Locate the cell with the specified text and output its (x, y) center coordinate. 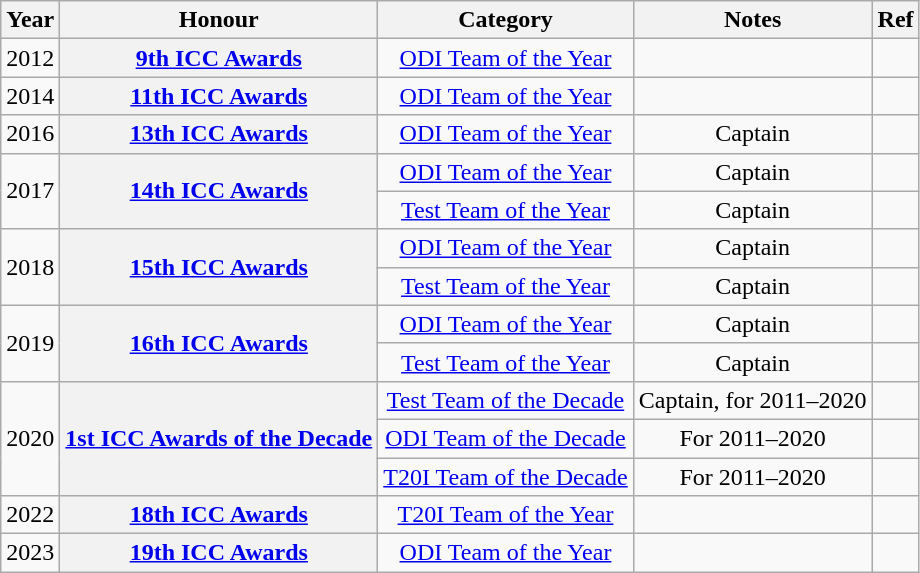
T20I Team of the Year (506, 515)
16th ICC Awards (219, 343)
2016 (30, 134)
2023 (30, 553)
Category (506, 20)
Test Team of the Decade (506, 400)
T20I Team of the Decade (506, 477)
Ref (896, 20)
Notes (752, 20)
2019 (30, 343)
Year (30, 20)
ODI Team of the Decade (506, 438)
2014 (30, 96)
14th ICC Awards (219, 191)
Captain, for 2011–2020 (752, 400)
2020 (30, 438)
9th ICC Awards (219, 58)
2022 (30, 515)
Honour (219, 20)
13th ICC Awards (219, 134)
11th ICC Awards (219, 96)
2012 (30, 58)
19th ICC Awards (219, 553)
18th ICC Awards (219, 515)
2018 (30, 267)
1st ICC Awards of the Decade (219, 438)
2017 (30, 191)
15th ICC Awards (219, 267)
